Identify which cell holds the provided text, then report its [x, y] central coordinate. 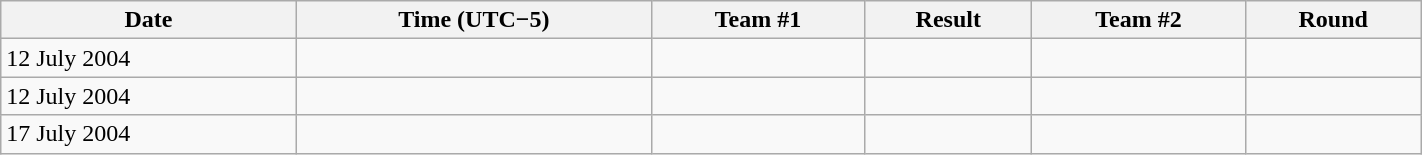
Date [149, 20]
17 July 2004 [149, 134]
Team #1 [758, 20]
Team #2 [1138, 20]
Result [948, 20]
Round [1333, 20]
Time (UTC−5) [474, 20]
